Determine the [x, y] coordinate at the center of the cell enclosing the given text.  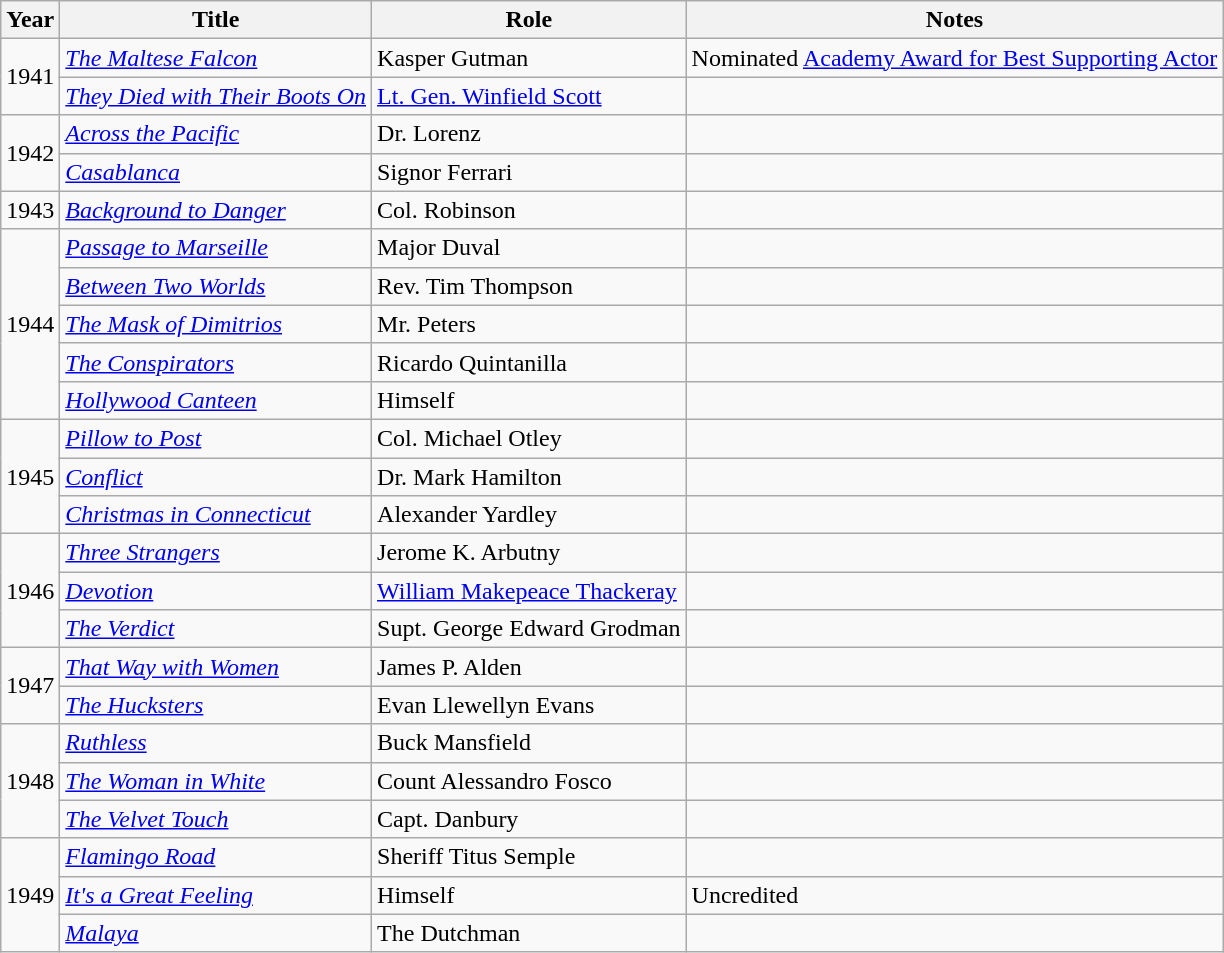
Notes [954, 20]
Conflict [216, 477]
1944 [30, 324]
1949 [30, 895]
1941 [30, 77]
1947 [30, 686]
Capt. Danbury [530, 819]
Passage to Marseille [216, 248]
Role [530, 20]
Count Alessandro Fosco [530, 781]
1948 [30, 781]
Nominated Academy Award for Best Supporting Actor [954, 58]
That Way with Women [216, 667]
The Woman in White [216, 781]
Title [216, 20]
The Conspirators [216, 362]
Casablanca [216, 172]
Ruthless [216, 743]
Alexander Yardley [530, 515]
Evan Llewellyn Evans [530, 705]
1945 [30, 476]
Rev. Tim Thompson [530, 286]
The Maltese Falcon [216, 58]
Lt. Gen. Winfield Scott [530, 96]
The Verdict [216, 629]
They Died with Their Boots On [216, 96]
Supt. George Edward Grodman [530, 629]
Malaya [216, 933]
Kasper Gutman [530, 58]
Col. Robinson [530, 210]
Pillow to Post [216, 438]
The Dutchman [530, 933]
Devotion [216, 591]
Dr. Lorenz [530, 134]
The Velvet Touch [216, 819]
Jerome K. Arbutny [530, 553]
Between Two Worlds [216, 286]
Background to Danger [216, 210]
Major Duval [530, 248]
Dr. Mark Hamilton [530, 477]
1943 [30, 210]
It's a Great Feeling [216, 895]
Hollywood Canteen [216, 400]
Sheriff Titus Semple [530, 857]
Signor Ferrari [530, 172]
1942 [30, 153]
Across the Pacific [216, 134]
Flamingo Road [216, 857]
The Mask of Dimitrios [216, 324]
1946 [30, 591]
Mr. Peters [530, 324]
Three Strangers [216, 553]
William Makepeace Thackeray [530, 591]
James P. Alden [530, 667]
Year [30, 20]
Christmas in Connecticut [216, 515]
Ricardo Quintanilla [530, 362]
The Hucksters [216, 705]
Buck Mansfield [530, 743]
Uncredited [954, 895]
Col. Michael Otley [530, 438]
